Scan for the cell matching the given text and deliver its (X, Y) coordinate at center. 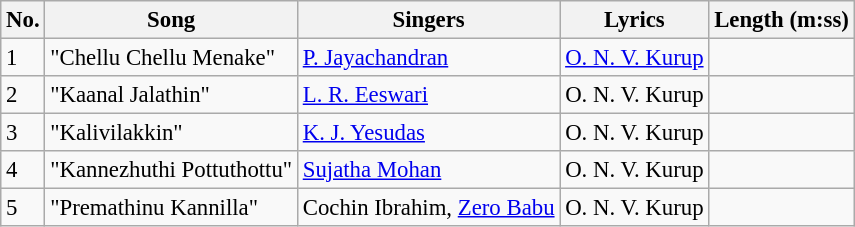
Sujatha Mohan (428, 170)
Song (172, 20)
"Chellu Chellu Menake" (172, 58)
Cochin Ibrahim, Zero Babu (428, 208)
5 (23, 208)
K. J. Yesudas (428, 133)
"Kalivilakkin" (172, 133)
Lyrics (634, 20)
"Kannezhuthi Pottuthottu" (172, 170)
1 (23, 58)
4 (23, 170)
Singers (428, 20)
3 (23, 133)
"Premathinu Kannilla" (172, 208)
"Kaanal Jalathin" (172, 95)
P. Jayachandran (428, 58)
No. (23, 20)
2 (23, 95)
L. R. Eeswari (428, 95)
Length (m:ss) (782, 20)
